Output the (X, Y) coordinate of the center of the cell containing the given text.  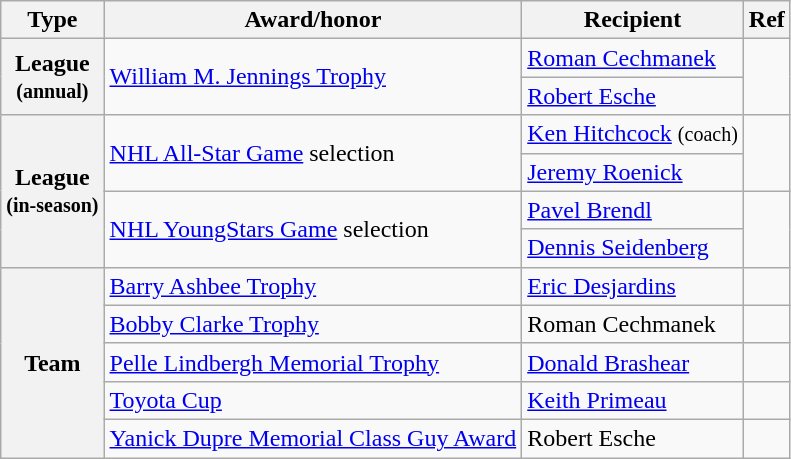
Ref (766, 20)
Award/honor (313, 20)
Team (52, 362)
Yanick Dupre Memorial Class Guy Award (313, 438)
Type (52, 20)
Barry Ashbee Trophy (313, 286)
League(in-season) (52, 191)
Keith Primeau (633, 400)
Donald Brashear (633, 362)
Jeremy Roenick (633, 172)
William M. Jennings Trophy (313, 77)
Toyota Cup (313, 400)
Eric Desjardins (633, 286)
NHL All-Star Game selection (313, 153)
Bobby Clarke Trophy (313, 324)
Pelle Lindbergh Memorial Trophy (313, 362)
Recipient (633, 20)
Pavel Brendl (633, 210)
League(annual) (52, 77)
NHL YoungStars Game selection (313, 229)
Ken Hitchcock (coach) (633, 134)
Dennis Seidenberg (633, 248)
